Provide the [x, y] coordinate of the cell's center where the given text is located.  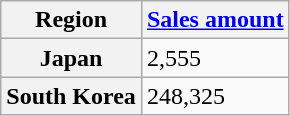
Region [72, 20]
South Korea [72, 96]
Japan [72, 58]
2,555 [215, 58]
248,325 [215, 96]
Sales amount [215, 20]
